Search for the cell housing the specified text and yield its (x, y) center coordinate. 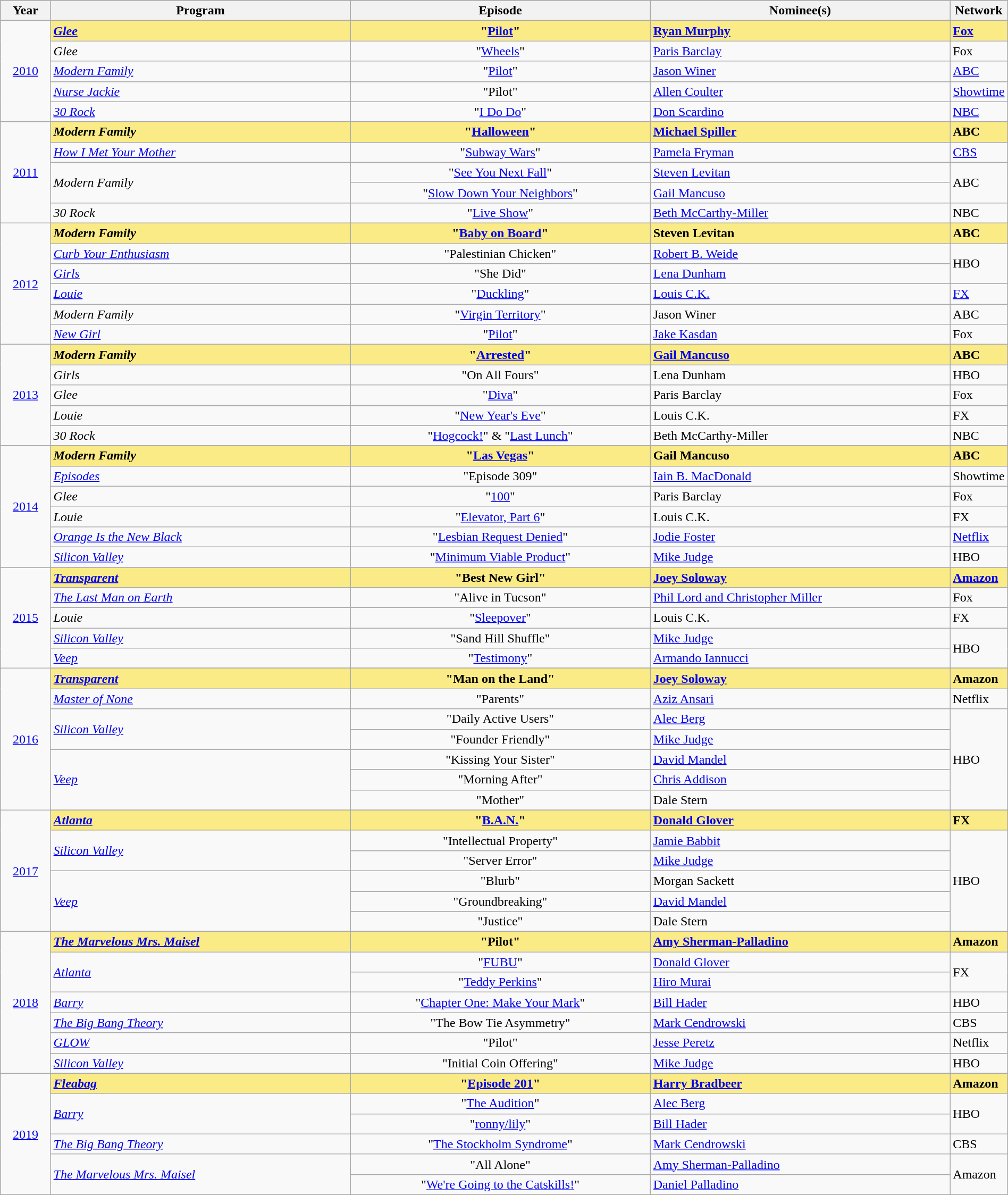
"She Did" (500, 274)
Year (26, 11)
2011 (26, 172)
"Morning After" (500, 780)
"All Alone" (500, 1164)
"Episode 201" (500, 1083)
Robert B. Weide (800, 254)
Don Scardino (800, 112)
Nominee(s) (800, 11)
"Hogcock!" & "Last Lunch" (500, 436)
"Server Error" (500, 860)
"Testimony" (500, 658)
Jamie Babbit (800, 840)
2014 (26, 506)
"Halloween" (500, 132)
"Wheels" (500, 51)
"Palestinian Chicken" (500, 254)
"Teddy Perkins" (500, 982)
Allen Coulter (800, 91)
"Sleepover" (500, 618)
"Mother" (500, 800)
Jesse Peretz (800, 1043)
Daniel Palladino (800, 1184)
2013 (26, 395)
"Justice" (500, 922)
"Alive in Tucson" (500, 598)
Chris Addison (800, 780)
"Chapter One: Make Your Mark" (500, 1002)
"Sand Hill Shuffle" (500, 638)
"Kissing Your Sister" (500, 759)
GLOW (200, 1043)
"Man on the Land" (500, 679)
"Arrested" (500, 355)
"Episode 309" (500, 476)
Hiro Murai (800, 982)
"Live Show" (500, 213)
Nurse Jackie (200, 91)
"Groundbreaking" (500, 901)
"B.A.N." (500, 820)
"Duckling" (500, 294)
How I Met Your Mother (200, 152)
"FUBU" (500, 962)
"Virgin Territory" (500, 314)
Morgan Sackett (800, 881)
"The Stockholm Syndrome" (500, 1144)
"ronny/lily" (500, 1124)
Harry Bradbeer (800, 1083)
2016 (26, 739)
New Girl (200, 335)
Fleabag (200, 1083)
Episode (500, 11)
"We're Going to the Catskills!" (500, 1184)
"Baby on Board" (500, 233)
Phil Lord and Christopher Miller (800, 598)
The Last Man on Earth (200, 598)
Pamela Fryman (800, 152)
"Intellectual Property" (500, 840)
"100" (500, 496)
"See You Next Fall" (500, 172)
Michael Spiller (800, 132)
Aziz Ansari (800, 699)
"The Audition" (500, 1104)
Program (200, 11)
Curb Your Enthusiasm (200, 254)
Iain B. MacDonald (800, 476)
"Slow Down Your Neighbors" (500, 193)
"On All Fours" (500, 375)
"Las Vegas" (500, 456)
2012 (26, 283)
"The Bow Tie Asymmetry" (500, 1023)
2015 (26, 617)
"I Do Do" (500, 112)
"Daily Active Users" (500, 719)
Network (979, 11)
Ryan Murphy (800, 31)
Orange Is the New Black (200, 537)
Episodes (200, 476)
"Elevator, Part 6" (500, 516)
"Blurb" (500, 881)
"Parents" (500, 699)
Jodie Foster (800, 537)
"Best New Girl" (500, 577)
Master of None (200, 699)
"New Year's Eve" (500, 415)
Armando Iannucci (800, 658)
"Minimum Viable Product" (500, 557)
2017 (26, 871)
"Initial Coin Offering" (500, 1063)
Jake Kasdan (800, 335)
2018 (26, 1002)
"Founder Friendly" (500, 739)
2010 (26, 71)
"Subway Wars" (500, 152)
"Diva" (500, 395)
2019 (26, 1134)
"Lesbian Request Denied" (500, 537)
